Capture the cell that displays the provided text and extract its (X, Y) central coordinate. 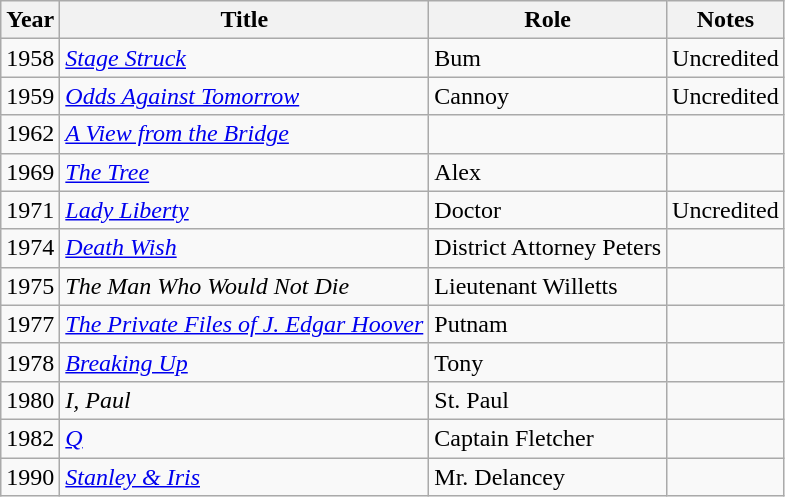
Q (244, 438)
1971 (30, 210)
Doctor (548, 210)
1974 (30, 248)
Putnam (548, 324)
1978 (30, 362)
St. Paul (548, 400)
The Tree (244, 172)
1958 (30, 58)
The Man Who Would Not Die (244, 286)
Bum (548, 58)
Death Wish (244, 248)
Year (30, 20)
1959 (30, 96)
Cannoy (548, 96)
1990 (30, 477)
Lady Liberty (244, 210)
Role (548, 20)
A View from the Bridge (244, 134)
Mr. Delancey (548, 477)
The Private Files of J. Edgar Hoover (244, 324)
Lieutenant Willetts (548, 286)
Odds Against Tomorrow (244, 96)
Tony (548, 362)
Breaking Up (244, 362)
1980 (30, 400)
Stage Struck (244, 58)
Alex (548, 172)
1982 (30, 438)
1969 (30, 172)
District Attorney Peters (548, 248)
1977 (30, 324)
1975 (30, 286)
Captain Fletcher (548, 438)
I, Paul (244, 400)
Stanley & Iris (244, 477)
Title (244, 20)
Notes (726, 20)
1962 (30, 134)
